Locate the cell with the specified text and output its [X, Y] center coordinate. 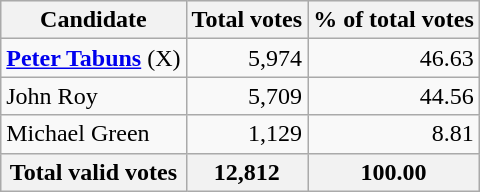
Total votes [247, 20]
% of total votes [394, 20]
46.63 [394, 58]
44.56 [394, 96]
5,709 [247, 96]
8.81 [394, 134]
John Roy [94, 96]
1,129 [247, 134]
5,974 [247, 58]
Total valid votes [94, 172]
12,812 [247, 172]
100.00 [394, 172]
Michael Green [94, 134]
Candidate [94, 20]
Peter Tabuns (X) [94, 58]
